Detect which cell encompasses the target text, then output its (x, y) center coordinate. 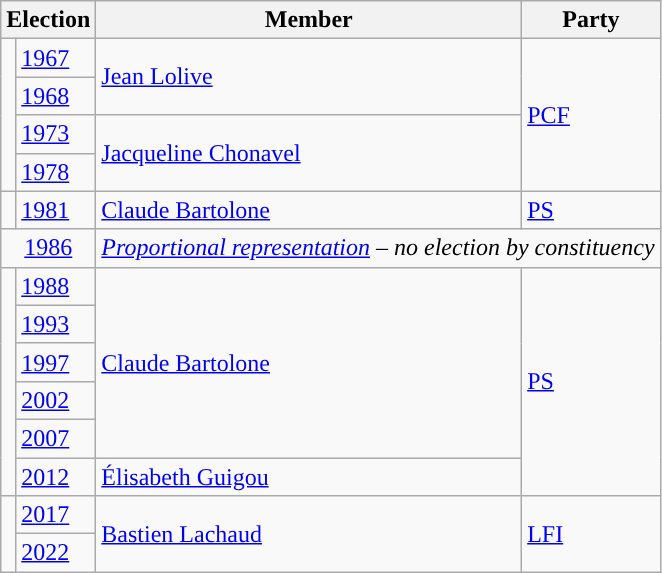
1978 (56, 172)
LFI (591, 534)
2022 (56, 553)
1973 (56, 134)
1968 (56, 96)
2012 (56, 477)
PCF (591, 115)
2017 (56, 515)
1967 (56, 58)
2007 (56, 438)
1986 (48, 248)
1993 (56, 324)
Proportional representation – no election by constituency (378, 248)
1997 (56, 362)
Jean Lolive (309, 77)
Élisabeth Guigou (309, 477)
1981 (56, 210)
Jacqueline Chonavel (309, 153)
1988 (56, 286)
Bastien Lachaud (309, 534)
2002 (56, 400)
Member (309, 20)
Party (591, 20)
Election (48, 20)
